Detect which cell encompasses the target text, then output its [X, Y] center coordinate. 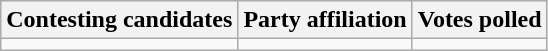
Votes polled [480, 20]
Party affiliation [325, 20]
Contesting candidates [120, 20]
